Identify which cell holds the provided text, then report its [x, y] central coordinate. 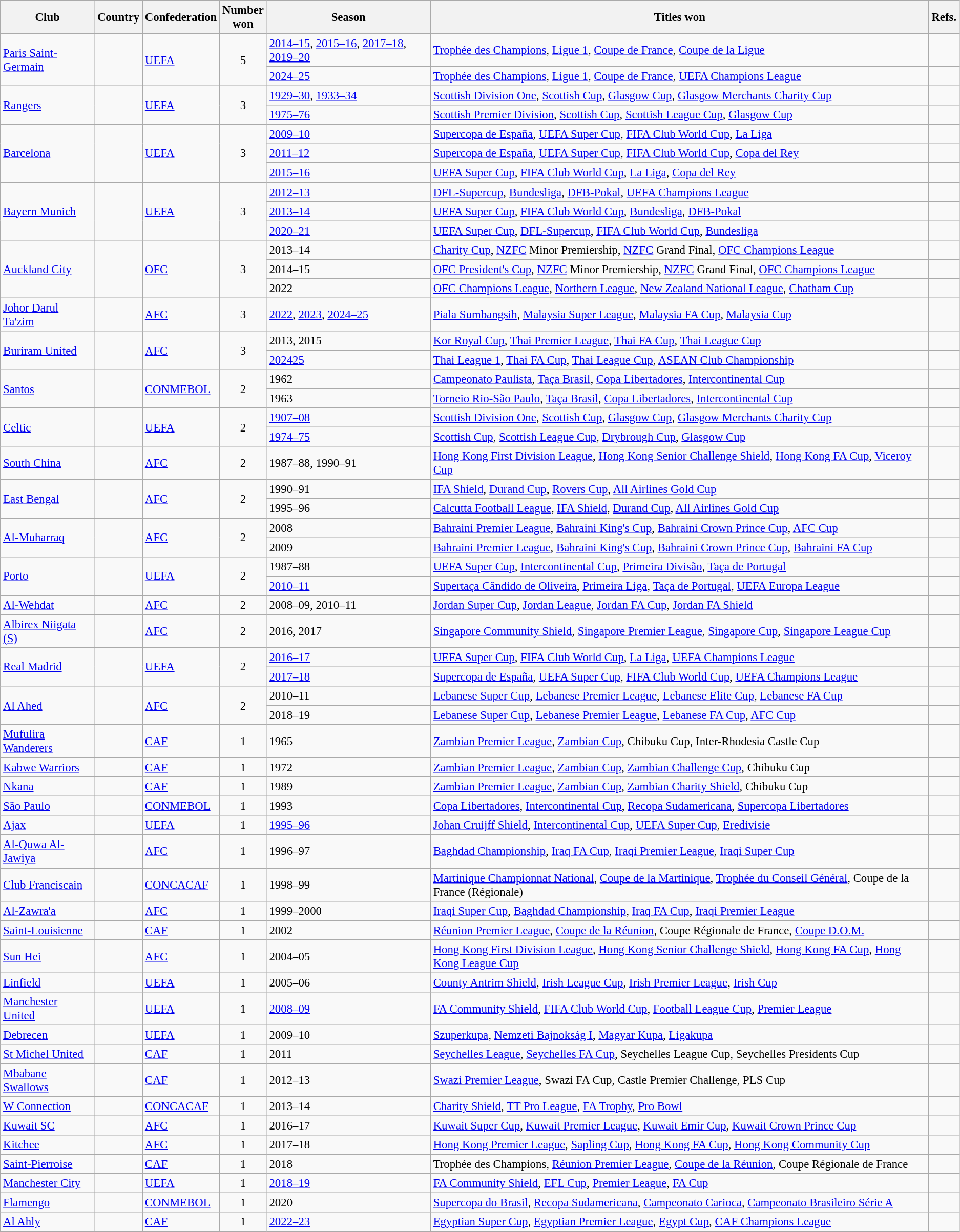
2008 [348, 528]
Supercopa de España, UEFA Super Cup, FIFA Club World Cup, La Liga [679, 134]
2008–09 [348, 1009]
Club [48, 17]
1965 [348, 741]
Campeonato Paulista, Taça Brasil, Copa Libertadores, Intercontinental Cup [679, 379]
Charity Cup, NZFC Minor Premiership, NZFC Grand Final, OFC Champions League [679, 250]
Charity Shield, TT Pro League, FA Trophy, Pro Bowl [679, 1106]
Scottish Cup, Scottish League Cup, Drybrough Cup, Glasgow Cup [679, 437]
St Michel United [48, 1054]
Kabwe Warriors [48, 768]
1974–75 [348, 437]
Al Ahed [48, 705]
Scottish Premier Division, Scottish Cup, Scottish League Cup, Glasgow Cup [679, 115]
FA Community Shield, FIFA Club World Cup, Football League Cup, Premier League [679, 1009]
Zambian Premier League, Zambian Cup, Chibuku Cup, Inter-Rhodesia Castle Cup [679, 741]
Zambian Premier League, Zambian Cup, Zambian Challenge Cup, Chibuku Cup [679, 768]
Kitchee [48, 1145]
Hong Kong First Division League, Hong Kong Senior Challenge Shield, Hong Kong FA Cup, Viceroy Cup [679, 463]
2009 [348, 547]
Lebanese Super Cup, Lebanese Premier League, Lebanese Elite Cup, Lebanese FA Cup [679, 696]
Piala Sumbangsih, Malaysia Super League, Malaysia FA Cup, Malaysia Cup [679, 315]
Nkana [48, 787]
OFC Champions League, Northern League, New Zealand National League, Chatham Cup [679, 289]
2016, 2017 [348, 631]
Albirex Niigata (S) [48, 631]
Al-Wehdat [48, 605]
Bahraini Premier League, Bahraini King's Cup, Bahraini Crown Prince Cup, AFC Cup [679, 528]
2022, 2023, 2024–25 [348, 315]
Singapore Community Shield, Singapore Premier League, Singapore Cup, Singapore League Cup [679, 631]
Linfield [48, 982]
Bahraini Premier League, Bahraini King's Cup, Bahraini Crown Prince Cup, Bahraini FA Cup [679, 547]
1962 [348, 379]
Hong Kong Premier League, Sapling Cup, Hong Kong FA Cup, Hong Kong Community Cup [679, 1145]
Kuwait SC [48, 1126]
Iraqi Super Cup, Baghdad Championship, Iraq FA Cup, Iraqi Premier League [679, 911]
Numberwon [243, 17]
Celtic [48, 427]
W Connection [48, 1106]
UEFA Super Cup, FIFA Club World Cup, Bundesliga, DFB-Pokal [679, 211]
2014–15 [348, 269]
São Paulo [48, 806]
Rangers [48, 106]
2014–15, 2015–16, 2017–18, 2019–20 [348, 50]
2022–23 [348, 1222]
DFL-Supercup, Bundesliga, DFB-Pokal, UEFA Champions League [679, 192]
Season [348, 17]
2022 [348, 289]
Saint-Louisienne [48, 930]
Kor Royal Cup, Thai Premier League, Thai FA Cup, Thai League Cup [679, 341]
Confederation [181, 17]
Szuperkupa, Nemzeti Bajnokság I, Magyar Kupa, Ligakupa [679, 1035]
202425 [348, 360]
Ajax [48, 826]
Country [119, 17]
FA Community Shield, EFL Cup, Premier League, FA Cup [679, 1183]
1975–76 [348, 115]
Egyptian Super Cup, Egyptian Premier League, Egypt Cup, CAF Champions League [679, 1222]
Jordan Super Cup, Jordan League, Jordan FA Cup, Jordan FA Shield [679, 605]
2018 [348, 1164]
Trophée des Champions, Ligue 1, Coupe de France, UEFA Champions League [679, 76]
1907–08 [348, 418]
County Antrim Shield, Irish League Cup, Irish Premier League, Irish Cup [679, 982]
1989 [348, 787]
Sun Hei [48, 956]
1998–99 [348, 885]
Al-Muharraq [48, 537]
2008–09, 2010–11 [348, 605]
2015–16 [348, 173]
Johan Cruijff Shield, Intercontinental Cup, UEFA Super Cup, Eredivisie [679, 826]
East Bengal [48, 499]
Copa Libertadores, Intercontinental Cup, Recopa Sudamericana, Supercopa Libertadores [679, 806]
OFC President's Cup, NZFC Minor Premiership, NZFC Grand Final, OFC Champions League [679, 269]
Club Franciscain [48, 885]
Saint-Pierroise [48, 1164]
Réunion Premier League, Coupe de la Réunion, Coupe Régionale de France, Coupe D.O.M. [679, 930]
Al-Zawra'a [48, 911]
Martinique Championnat National, Coupe de la Martinique, Trophée du Conseil Général, Coupe de la France (Régionale) [679, 885]
2011–12 [348, 153]
UEFA Super Cup, Intercontinental Cup, Primeira Divisão, Taça de Portugal [679, 566]
1987–88 [348, 566]
1993 [348, 806]
Lebanese Super Cup, Lebanese Premier League, Lebanese FA Cup, AFC Cup [679, 715]
Barcelona [48, 154]
Refs. [944, 17]
Torneio Rio-São Paulo, Taça Brasil, Copa Libertadores, Intercontinental Cup [679, 399]
Hong Kong First Division League, Hong Kong Senior Challenge Shield, Hong Kong FA Cup, Hong Kong League Cup [679, 956]
1963 [348, 399]
Debrecen [48, 1035]
Al Ahly [48, 1222]
2013, 2015 [348, 341]
2020 [348, 1203]
Buriram United [48, 351]
Auckland City [48, 269]
Flamengo [48, 1203]
Porto [48, 576]
Kuwait Super Cup, Kuwait Premier League, Kuwait Emir Cup, Kuwait Crown Prince Cup [679, 1126]
Zambian Premier League, Zambian Cup, Zambian Charity Shield, Chibuku Cup [679, 787]
Supercopa de España, UEFA Super Cup, FIFA Club World Cup, Copa del Rey [679, 153]
UEFA Super Cup, FIFA Club World Cup, La Liga, Copa del Rey [679, 173]
1990–91 [348, 489]
Calcutta Football League, IFA Shield, Durand Cup, All Airlines Gold Cup [679, 509]
Al-Quwa Al-Jawiya [48, 852]
2002 [348, 930]
Manchester City [48, 1183]
Supercopa de España, UEFA Super Cup, FIFA Club World Cup, UEFA Champions League [679, 676]
Santos [48, 388]
5 [243, 60]
1972 [348, 768]
Johor Darul Ta'zim [48, 315]
Mufulira Wanderers [48, 741]
Real Madrid [48, 667]
2004–05 [348, 956]
Paris Saint-Germain [48, 60]
Supercopa do Brasil, Recopa Sudamericana, Campeonato Carioca, Campeonato Brasileiro Série A [679, 1203]
1999–2000 [348, 911]
OFC [181, 269]
Titles won [679, 17]
2020–21 [348, 231]
Baghdad Championship, Iraq FA Cup, Iraqi Premier League, Iraqi Super Cup [679, 852]
1996–97 [348, 852]
1929–30, 1933–34 [348, 96]
Trophée des Champions, Ligue 1, Coupe de France, Coupe de la Ligue [679, 50]
Manchester United [48, 1009]
South China [48, 463]
Trophée des Champions, Réunion Premier League, Coupe de la Réunion, Coupe Régionale de France [679, 1164]
IFA Shield, Durand Cup, Rovers Cup, All Airlines Gold Cup [679, 489]
2005–06 [348, 982]
Bayern Munich [48, 211]
Swazi Premier League, Swazi FA Cup, Castle Premier Challenge, PLS Cup [679, 1080]
2011 [348, 1054]
Supertaça Cândido de Oliveira, Primeira Liga, Taça de Portugal, UEFA Europa League [679, 586]
UEFA Super Cup, DFL-Supercup, FIFA Club World Cup, Bundesliga [679, 231]
UEFA Super Cup, FIFA Club World Cup, La Liga, UEFA Champions League [679, 658]
2024–25 [348, 76]
Mbabane Swallows [48, 1080]
Thai League 1, Thai FA Cup, Thai League Cup, ASEAN Club Championship [679, 360]
1987–88, 1990–91 [348, 463]
Seychelles League, Seychelles FA Cup, Seychelles League Cup, Seychelles Presidents Cup [679, 1054]
